Return the (x, y) coordinate for the center point of the cell that contains the specified text.  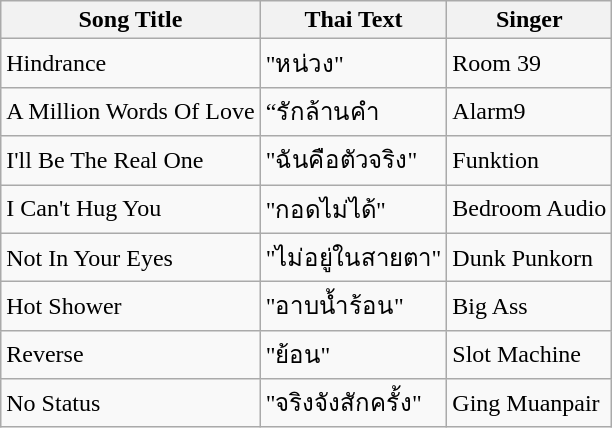
Room 39 (530, 64)
Thai Text (354, 20)
Hindrance (130, 64)
I Can't Hug You (130, 208)
"กอดไม่ได้" (354, 208)
"อาบน้ำร้อน" (354, 306)
Singer (530, 20)
"ฉันคือตัวจริง" (354, 160)
"ย้อน" (354, 354)
"หน่วง" (354, 64)
Alarm9 (530, 112)
Funktion (530, 160)
Slot Machine (530, 354)
Hot Shower (130, 306)
I'll Be The Real One (130, 160)
Ging Muanpair (530, 404)
Dunk Punkorn (530, 258)
“รักล้านคำ (354, 112)
Not In Your Eyes (130, 258)
Reverse (130, 354)
Big Ass (530, 306)
Song Title (130, 20)
"จริงจังสักครั้ง" (354, 404)
A Million Words Of Love (130, 112)
Bedroom Audio (530, 208)
No Status (130, 404)
"ไม่อยู่ในสายตา" (354, 258)
